Search for the cell housing the specified text and yield its (x, y) center coordinate. 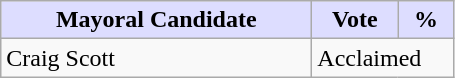
Mayoral Candidate (156, 20)
Acclaimed (383, 58)
Vote (355, 20)
Craig Scott (156, 58)
% (426, 20)
